Capture the cell that displays the provided text and extract its (X, Y) central coordinate. 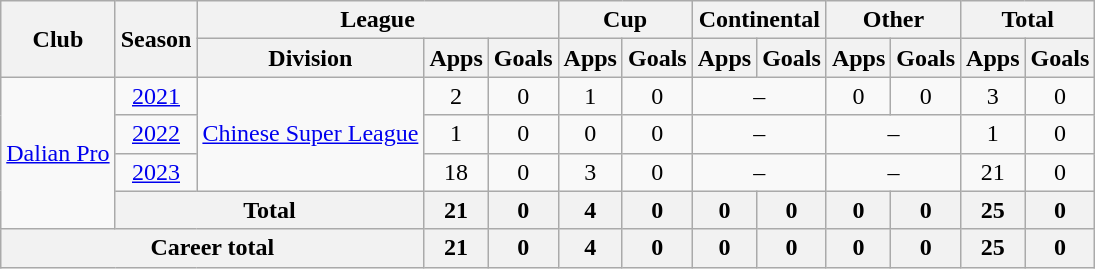
2023 (156, 172)
2022 (156, 134)
Chinese Super League (310, 134)
Career total (212, 248)
18 (456, 172)
Division (310, 58)
Club (58, 39)
Continental (759, 20)
Season (156, 39)
League (378, 20)
2 (456, 96)
2021 (156, 96)
Other (893, 20)
Cup (625, 20)
Dalian Pro (58, 153)
